Return the [x, y] coordinate for the center point of the cell that contains the specified text.  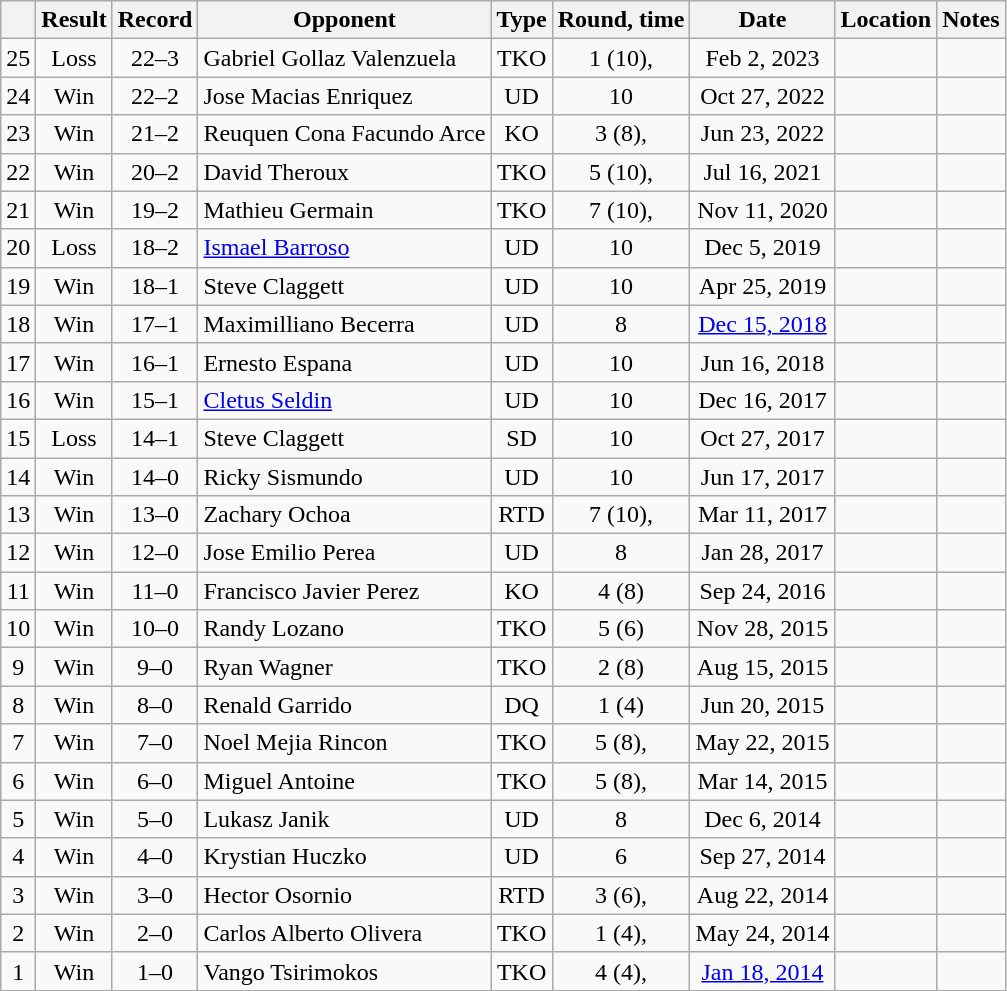
4–0 [155, 857]
Dec 5, 2019 [762, 248]
20–2 [155, 172]
Aug 15, 2015 [762, 667]
5 (10), [621, 172]
3 [18, 895]
17–1 [155, 324]
Mar 11, 2017 [762, 515]
8–0 [155, 705]
1 (10), [621, 58]
Ryan Wagner [344, 667]
Dec 15, 2018 [762, 324]
Jan 18, 2014 [762, 971]
Maximilliano Becerra [344, 324]
Jun 16, 2018 [762, 362]
2–0 [155, 933]
5 (6) [621, 629]
Location [886, 20]
14 [18, 477]
Zachary Ochoa [344, 515]
Jun 20, 2015 [762, 705]
12–0 [155, 553]
Notes [971, 20]
Renald Garrido [344, 705]
Jun 23, 2022 [762, 134]
Record [155, 20]
Ernesto Espana [344, 362]
19 [18, 286]
SD [522, 438]
3–0 [155, 895]
7–0 [155, 743]
DQ [522, 705]
Jul 16, 2021 [762, 172]
May 22, 2015 [762, 743]
5–0 [155, 819]
Date [762, 20]
Ismael Barroso [344, 248]
14–0 [155, 477]
Mathieu Germain [344, 210]
Aug 22, 2014 [762, 895]
Krystian Huczko [344, 857]
3 (6), [621, 895]
25 [18, 58]
May 24, 2014 [762, 933]
18 [18, 324]
15 [18, 438]
1–0 [155, 971]
4 (4), [621, 971]
Noel Mejia Rincon [344, 743]
Francisco Javier Perez [344, 591]
Hector Osornio [344, 895]
Jose Macias Enriquez [344, 96]
18–2 [155, 248]
Mar 14, 2015 [762, 781]
Jun 17, 2017 [762, 477]
11 [18, 591]
15–1 [155, 400]
Sep 24, 2016 [762, 591]
Type [522, 20]
Nov 28, 2015 [762, 629]
2 [18, 933]
4 [18, 857]
12 [18, 553]
24 [18, 96]
22–3 [155, 58]
Reuquen Cona Facundo Arce [344, 134]
22 [18, 172]
21–2 [155, 134]
16 [18, 400]
14–1 [155, 438]
22–2 [155, 96]
Nov 11, 2020 [762, 210]
6–0 [155, 781]
2 (8) [621, 667]
1 [18, 971]
Jose Emilio Perea [344, 553]
Opponent [344, 20]
Vango Tsirimokos [344, 971]
Dec 6, 2014 [762, 819]
Result [74, 20]
20 [18, 248]
Round, time [621, 20]
Carlos Alberto Olivera [344, 933]
19–2 [155, 210]
Feb 2, 2023 [762, 58]
13 [18, 515]
Miguel Antoine [344, 781]
23 [18, 134]
5 [18, 819]
1 (4), [621, 933]
1 (4) [621, 705]
Cletus Seldin [344, 400]
9–0 [155, 667]
18–1 [155, 286]
Lukasz Janik [344, 819]
3 (8), [621, 134]
Ricky Sismundo [344, 477]
13–0 [155, 515]
Oct 27, 2022 [762, 96]
David Theroux [344, 172]
Oct 27, 2017 [762, 438]
11–0 [155, 591]
4 (8) [621, 591]
Gabriel Gollaz Valenzuela [344, 58]
21 [18, 210]
Randy Lozano [344, 629]
Apr 25, 2019 [762, 286]
10–0 [155, 629]
9 [18, 667]
16–1 [155, 362]
Sep 27, 2014 [762, 857]
7 [18, 743]
Jan 28, 2017 [762, 553]
17 [18, 362]
Dec 16, 2017 [762, 400]
